Output the [x, y] coordinate of the center of the cell containing the given text.  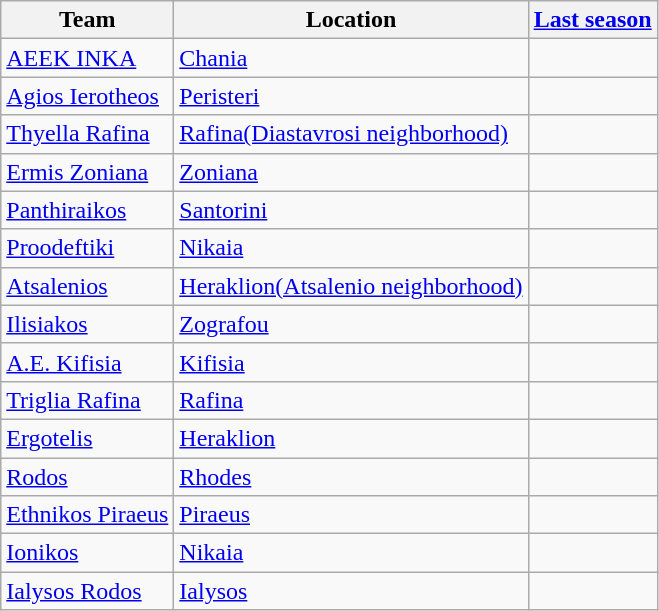
Ialysos Rodos [88, 591]
Rhodes [351, 477]
Heraklion [351, 438]
Zoniana [351, 172]
Ethnikos Piraeus [88, 515]
Team [88, 20]
Thyella Rafina [88, 134]
AEEK INKA [88, 58]
Piraeus [351, 515]
Ionikos [88, 553]
A.E. Kifisia [88, 362]
Agios Ierotheos [88, 96]
Heraklion(Atsalenio neighborhood) [351, 286]
Rafina(Diastavrosi neighborhood) [351, 134]
Atsalenios [88, 286]
Zografou [351, 324]
Rodos [88, 477]
Ilisiakos [88, 324]
Chania [351, 58]
Panthiraikos [88, 210]
Location [351, 20]
Ermis Zoniana [88, 172]
Santorini [351, 210]
Ergotelis [88, 438]
Ialysos [351, 591]
Peristeri [351, 96]
Last season [592, 20]
Triglia Rafina [88, 400]
Kifisia [351, 362]
Rafina [351, 400]
Proodeftiki [88, 248]
